Extract the [x, y] coordinate from the center of the cell holding the provided text.  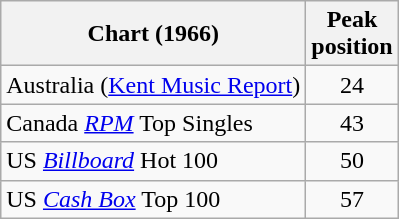
Peakposition [352, 34]
US Billboard Hot 100 [154, 161]
43 [352, 123]
50 [352, 161]
57 [352, 199]
Australia (Kent Music Report) [154, 85]
Chart (1966) [154, 34]
US Cash Box Top 100 [154, 199]
24 [352, 85]
Canada RPM Top Singles [154, 123]
